From the cell containing the given text, extract its center point as (x, y) coordinate. 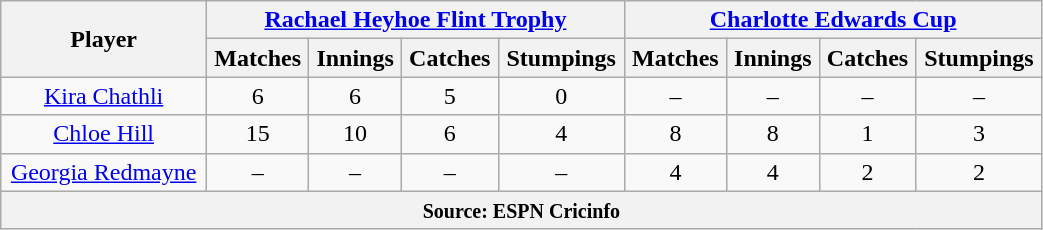
3 (979, 134)
Georgia Redmayne (104, 172)
0 (561, 96)
Charlotte Edwards Cup (833, 20)
Chloe Hill (104, 134)
5 (450, 96)
Player (104, 39)
Source: ESPN Cricinfo (522, 210)
10 (356, 134)
Rachael Heyhoe Flint Trophy (416, 20)
15 (258, 134)
1 (868, 134)
Kira Chathli (104, 96)
